Locate the cell with the specified text and output its [X, Y] center coordinate. 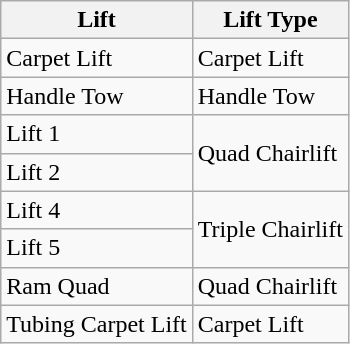
Lift [97, 20]
Tubing Carpet Lift [97, 324]
Ram Quad [97, 286]
Triple Chairlift [270, 229]
Lift 1 [97, 134]
Lift 5 [97, 248]
Lift 2 [97, 172]
Lift 4 [97, 210]
Lift Type [270, 20]
